Find where the given text appears and provide that cell's center as [X, Y] coordinate. 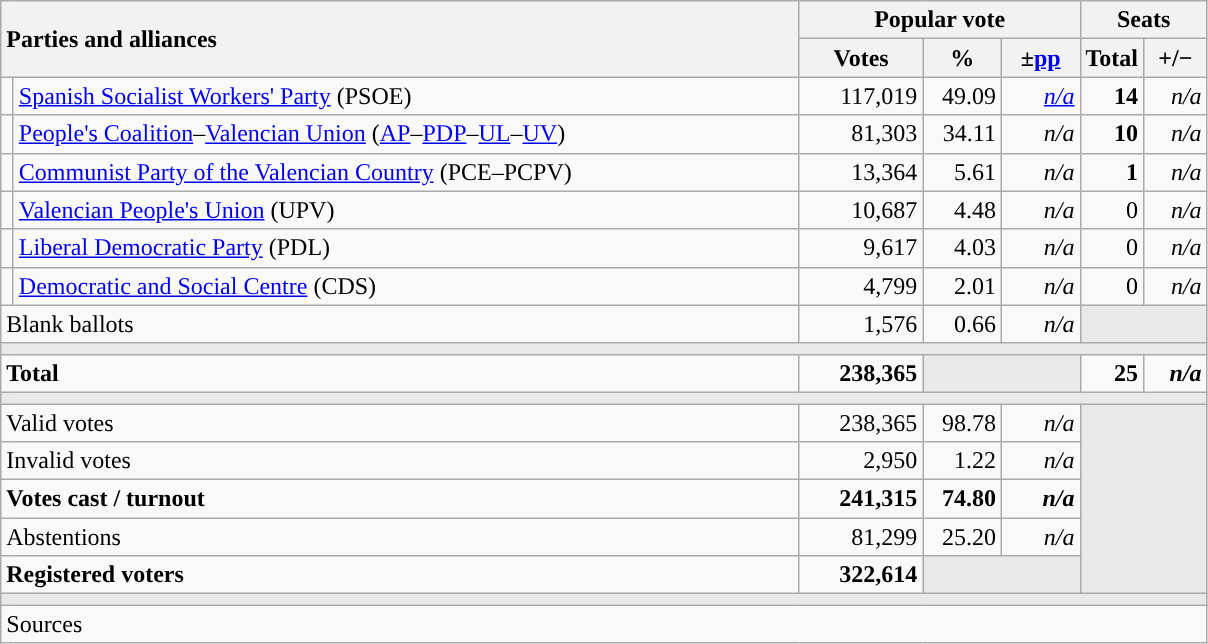
Spanish Socialist Workers' Party (PSOE) [406, 96]
98.78 [962, 423]
81,303 [861, 134]
Invalid votes [400, 461]
81,299 [861, 537]
4.03 [962, 248]
4,799 [861, 286]
Votes cast / turnout [400, 499]
117,019 [861, 96]
Blank ballots [400, 324]
Abstentions [400, 537]
322,614 [861, 575]
Democratic and Social Centre (CDS) [406, 286]
People's Coalition–Valencian Union (AP–PDP–UL–UV) [406, 134]
Popular vote [940, 20]
Sources [604, 624]
5.61 [962, 172]
Liberal Democratic Party (PDL) [406, 248]
Votes [861, 58]
+/− [1176, 58]
1,576 [861, 324]
4.48 [962, 210]
25 [1112, 373]
Parties and alliances [400, 39]
25.20 [962, 537]
49.09 [962, 96]
1.22 [962, 461]
Communist Party of the Valencian Country (PCE–PCPV) [406, 172]
Seats [1144, 20]
2.01 [962, 286]
74.80 [962, 499]
34.11 [962, 134]
9,617 [861, 248]
Registered voters [400, 575]
241,315 [861, 499]
1 [1112, 172]
2,950 [861, 461]
10,687 [861, 210]
14 [1112, 96]
13,364 [861, 172]
0.66 [962, 324]
Valencian People's Union (UPV) [406, 210]
% [962, 58]
10 [1112, 134]
±pp [1040, 58]
Valid votes [400, 423]
